Determine the (x, y) coordinate at the center of the cell enclosing the given text.  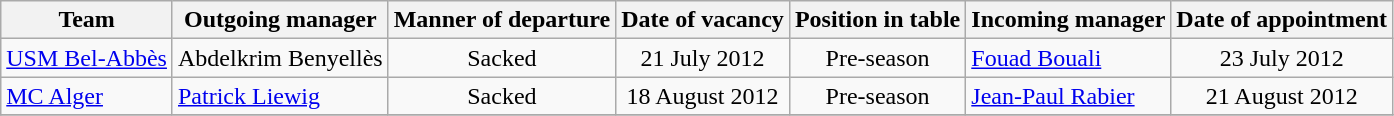
Date of appointment (1282, 20)
18 August 2012 (703, 96)
Incoming manager (1068, 20)
Position in table (877, 20)
Manner of departure (502, 20)
Fouad Bouali (1068, 58)
21 August 2012 (1282, 96)
Date of vacancy (703, 20)
23 July 2012 (1282, 58)
Patrick Liewig (280, 96)
Team (87, 20)
USM Bel-Abbès (87, 58)
MC Alger (87, 96)
Outgoing manager (280, 20)
Jean-Paul Rabier (1068, 96)
Abdelkrim Benyellès (280, 58)
21 July 2012 (703, 58)
